Locate the cell with the specified text and output its (X, Y) center coordinate. 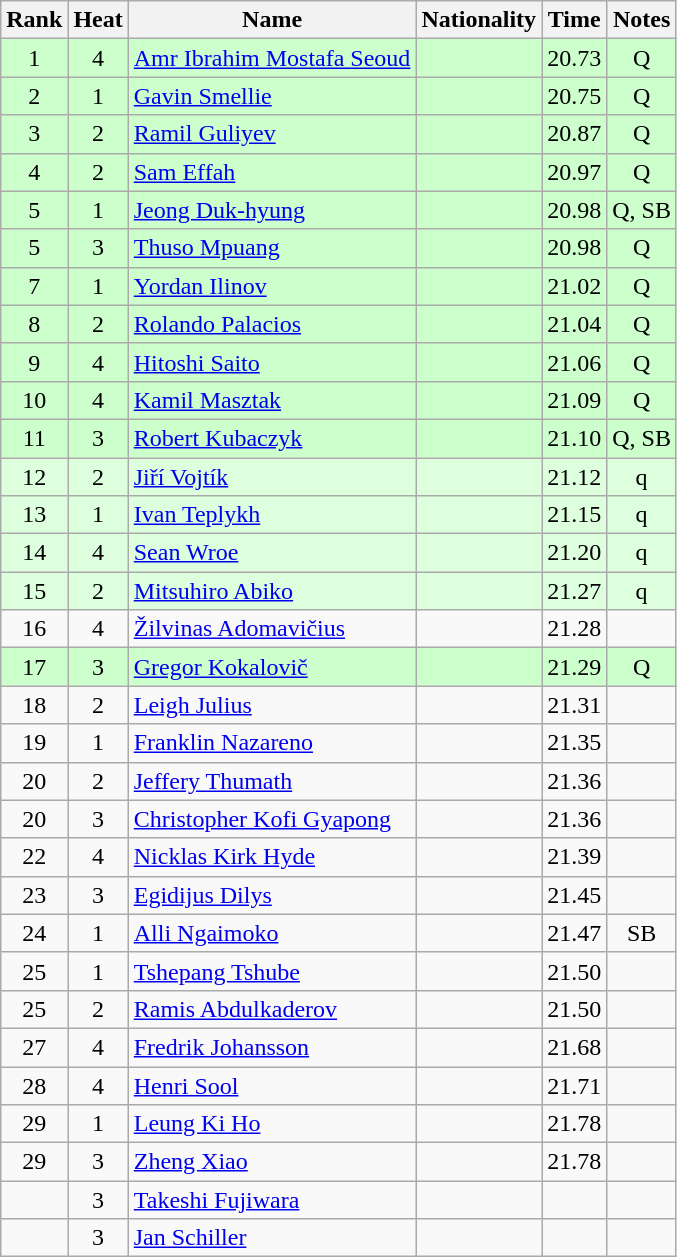
21.12 (574, 477)
Time (574, 20)
21.39 (574, 857)
27 (34, 1047)
Yordan Ilinov (272, 286)
Jiří Vojtík (272, 477)
21.02 (574, 286)
21.10 (574, 438)
21.28 (574, 629)
Robert Kubaczyk (272, 438)
20.75 (574, 96)
20.87 (574, 134)
Sean Wroe (272, 553)
12 (34, 477)
Jeong Duk-hyung (272, 210)
Hitoshi Saito (272, 362)
21.45 (574, 895)
Tshepang Tshube (272, 971)
9 (34, 362)
Alli Ngaimoko (272, 933)
28 (34, 1085)
Takeshi Fujiwara (272, 1200)
21.71 (574, 1085)
21.20 (574, 553)
Amr Ibrahim Mostafa Seoud (272, 58)
20.73 (574, 58)
Kamil Masztak (272, 400)
Ivan Teplykh (272, 515)
Mitsuhiro Abiko (272, 591)
Nationality (479, 20)
21.15 (574, 515)
21.27 (574, 591)
13 (34, 515)
Ramil Guliyev (272, 134)
22 (34, 857)
8 (34, 324)
Rolando Palacios (272, 324)
Name (272, 20)
Sam Effah (272, 172)
Jeffery Thumath (272, 781)
21.68 (574, 1047)
7 (34, 286)
17 (34, 667)
Fredrik Johansson (272, 1047)
21.29 (574, 667)
SB (642, 933)
Christopher Kofi Gyapong (272, 819)
Thuso Mpuang (272, 248)
Egidijus Dilys (272, 895)
21.47 (574, 933)
24 (34, 933)
Zheng Xiao (272, 1162)
19 (34, 743)
15 (34, 591)
Jan Schiller (272, 1238)
18 (34, 705)
Gregor Kokalovič (272, 667)
21.09 (574, 400)
16 (34, 629)
Franklin Nazareno (272, 743)
Ramis Abdulkaderov (272, 1009)
Heat (98, 20)
23 (34, 895)
14 (34, 553)
21.31 (574, 705)
10 (34, 400)
Notes (642, 20)
Leung Ki Ho (272, 1124)
Rank (34, 20)
Leigh Julius (272, 705)
Nicklas Kirk Hyde (272, 857)
21.04 (574, 324)
Gavin Smellie (272, 96)
11 (34, 438)
Žilvinas Adomavičius (272, 629)
21.35 (574, 743)
20.97 (574, 172)
Henri Sool (272, 1085)
21.06 (574, 362)
